Output the [x, y] coordinate of the center of the cell containing the given text.  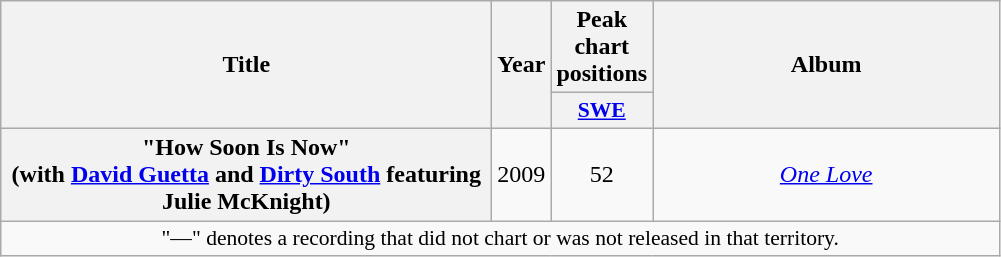
SWE [602, 111]
"How Soon Is Now"(with David Guetta and Dirty South featuring Julie McKnight) [246, 174]
One Love [826, 174]
"—" denotes a recording that did not chart or was not released in that territory. [500, 238]
Title [246, 65]
2009 [522, 174]
52 [602, 174]
Year [522, 65]
Peak chart positions [602, 47]
Album [826, 65]
